Return the (x, y) coordinate for the center point of the cell that contains the specified text.  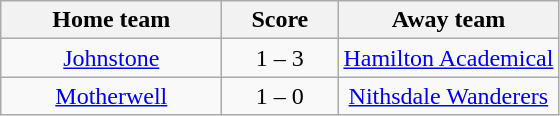
Hamilton Academical (448, 58)
Score (280, 20)
Away team (448, 20)
Home team (112, 20)
1 – 0 (280, 96)
Motherwell (112, 96)
1 – 3 (280, 58)
Johnstone (112, 58)
Nithsdale Wanderers (448, 96)
